Scan for the cell matching the given text and deliver its [X, Y] coordinate at center. 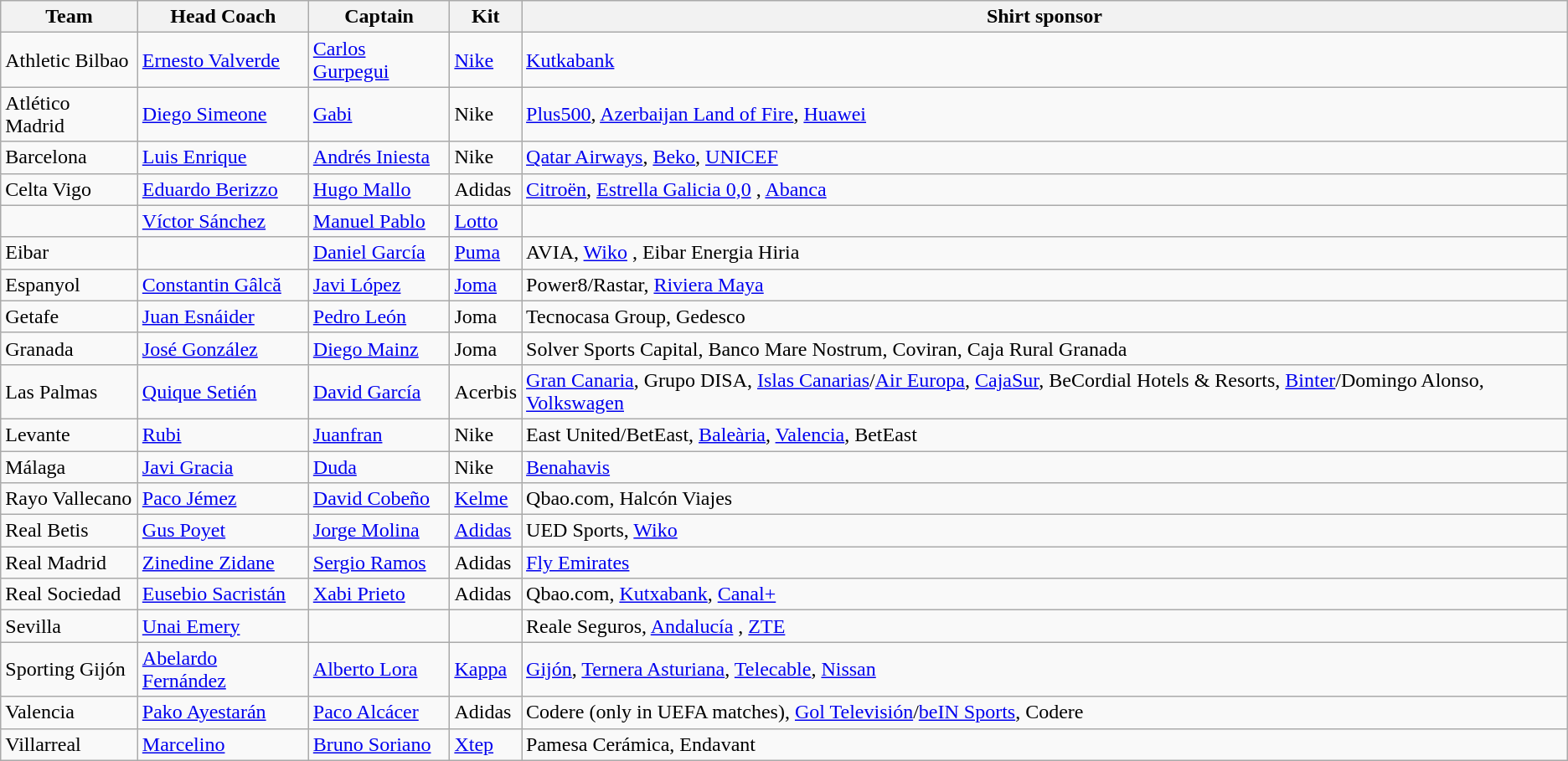
Zinedine Zidane [223, 563]
Javi Gracia [223, 466]
Unai Emery [223, 626]
Duda [379, 466]
Abelardo Fernández [223, 670]
Juan Esnáider [223, 316]
Kelme [486, 499]
Levante [70, 434]
Las Palmas [70, 392]
Barcelona [70, 157]
David García [379, 392]
Getafe [70, 316]
Puma [486, 253]
Captain [379, 17]
Luis Enrique [223, 157]
Paco Jémez [223, 499]
East United/BetEast, Baleària, Valencia, BetEast [1045, 434]
UED Sports, Wiko [1045, 531]
Plus500, Azerbaijan Land of Fire, Huawei [1045, 114]
Bruno Soriano [379, 744]
Pamesa Cerámica, Endavant [1045, 744]
Daniel García [379, 253]
Head Coach [223, 17]
Juanfran [379, 434]
Fly Emirates [1045, 563]
Gus Poyet [223, 531]
Paco Alcácer [379, 712]
Valencia [70, 712]
Marcelino [223, 744]
Xtep [486, 744]
Celta Vigo [70, 189]
Qbao.com, Kutxabank, Canal+ [1045, 594]
Ernesto Valverde [223, 60]
Gabi [379, 114]
Lotto [486, 221]
Kappa [486, 670]
AVIA, Wiko , Eibar Energia Hiria [1045, 253]
Sporting Gijón [70, 670]
Manuel Pablo [379, 221]
Benahavis [1045, 466]
Xabi Prieto [379, 594]
Sevilla [70, 626]
Solver Sports Capital, Banco Mare Nostrum, Coviran, Caja Rural Granada [1045, 348]
Codere (only in UEFA matches), Gol Televisión/beIN Sports, Codere [1045, 712]
Atlético Madrid [70, 114]
Espanyol [70, 285]
Alberto Lora [379, 670]
Rayo Vallecano [70, 499]
Power8/Rastar, Riviera Maya [1045, 285]
Real Sociedad [70, 594]
Qbao.com, Halcón Viajes [1045, 499]
Granada [70, 348]
Citroën, Estrella Galicia 0,0 , Abanca [1045, 189]
Acerbis [486, 392]
Andrés Iniesta [379, 157]
Eusebio Sacristán [223, 594]
Rubi [223, 434]
Qatar Airways, Beko, UNICEF [1045, 157]
Pedro León [379, 316]
Real Madrid [70, 563]
Eduardo Berizzo [223, 189]
Javi López [379, 285]
Sergio Ramos [379, 563]
Gran Canaria, Grupo DISA, Islas Canarias/Air Europa, CajaSur, BeCordial Hotels & Resorts, Binter/Domingo Alonso, Volkswagen [1045, 392]
Athletic Bilbao [70, 60]
Kit [486, 17]
Diego Mainz [379, 348]
Tecnocasa Group, Gedesco [1045, 316]
Kutkabank [1045, 60]
Constantin Gâlcă [223, 285]
Team [70, 17]
Shirt sponsor [1045, 17]
Villarreal [70, 744]
Málaga [70, 466]
Víctor Sánchez [223, 221]
Reale Seguros, Andalucía , ZTE [1045, 626]
Pako Ayestarán [223, 712]
Real Betis [70, 531]
Quique Setién [223, 392]
David Cobeño [379, 499]
Hugo Mallo [379, 189]
Diego Simeone [223, 114]
Jorge Molina [379, 531]
Carlos Gurpegui [379, 60]
Eibar [70, 253]
Gijón, Ternera Asturiana, Telecable, Nissan [1045, 670]
José González [223, 348]
